Search for the cell housing the specified text and yield its [x, y] center coordinate. 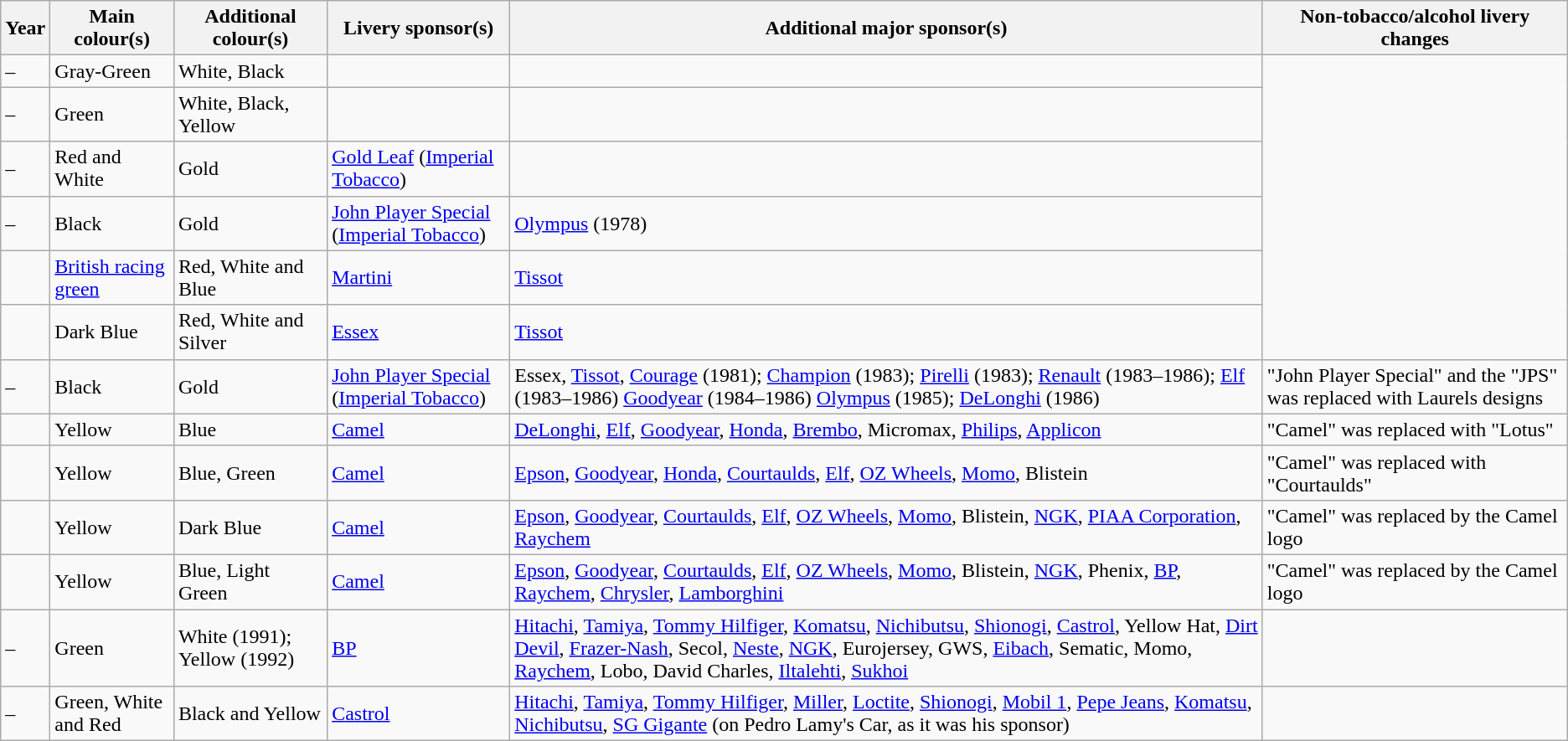
Red, White and Blue [250, 278]
"John Player Special" and the "JPS" was replaced with Laurels designs [1415, 387]
British racing green [112, 278]
Year [25, 28]
Epson, Goodyear, Honda, Courtaulds, Elf, OZ Wheels, Momo, Blistein [886, 472]
"Camel" was replaced with "Courtaulds" [1415, 472]
Additional major sponsor(s) [886, 28]
Livery sponsor(s) [419, 28]
Main colour(s) [112, 28]
BP [419, 648]
Additional colour(s) [250, 28]
Red and White [112, 169]
Red, White and Silver [250, 332]
Blue, Green [250, 472]
Non-tobacco/alcohol livery changes [1415, 28]
Martini [419, 278]
Gold Leaf (Imperial Tobacco) [419, 169]
Epson, Goodyear, Courtaulds, Elf, OZ Wheels, Momo, Blistein, NGK, PIAA Corporation, Raychem [886, 527]
White, Black, Yellow [250, 114]
"Camel" was replaced with "Lotus" [1415, 430]
White (1991); Yellow (1992) [250, 648]
Essex [419, 332]
Blue, Light Green [250, 581]
Gray-Green [112, 71]
White, Black [250, 71]
Epson, Goodyear, Courtaulds, Elf, OZ Wheels, Momo, Blistein, NGK, Phenix, BP, Raychem, Chrysler, Lamborghini [886, 581]
Olympus (1978) [886, 223]
Castrol [419, 713]
Blue [250, 430]
Green, White and Red [112, 713]
DeLonghi, Elf, Goodyear, Honda, Brembo, Micromax, Philips, Applicon [886, 430]
Black and Yellow [250, 713]
